Scan for the cell matching the given text and deliver its [X, Y] coordinate at center. 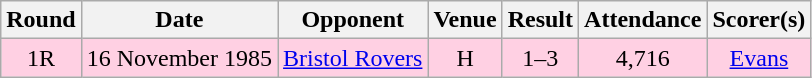
Date [179, 20]
4,716 [643, 58]
Evans [759, 58]
Attendance [643, 20]
H [465, 58]
1R [41, 58]
16 November 1985 [179, 58]
Round [41, 20]
Bristol Rovers [353, 58]
Result [540, 20]
1–3 [540, 58]
Scorer(s) [759, 20]
Venue [465, 20]
Opponent [353, 20]
